From the cell containing the given text, extract its center point as [X, Y] coordinate. 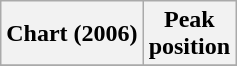
Peakposition [189, 34]
Chart (2006) [72, 34]
